Locate the cell with the specified text and output its (x, y) center coordinate. 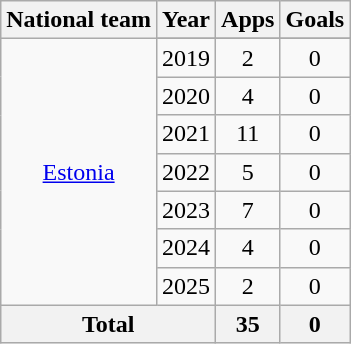
Total (108, 324)
11 (248, 134)
2020 (186, 96)
2022 (186, 172)
35 (248, 324)
5 (248, 172)
Goals (315, 20)
National team (79, 20)
2019 (186, 58)
2024 (186, 248)
Year (186, 20)
Estonia (79, 172)
Apps (248, 20)
2023 (186, 210)
2025 (186, 286)
2021 (186, 134)
7 (248, 210)
